Detect which cell encompasses the target text, then output its [X, Y] center coordinate. 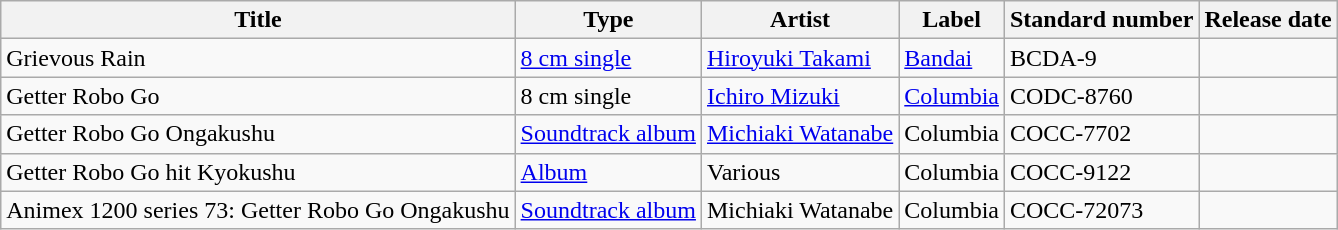
Bandai [952, 58]
Various [800, 172]
Album [608, 172]
Title [258, 20]
Hiroyuki Takami [800, 58]
Animex 1200 series 73: Getter Robo Go Ongakushu [258, 210]
Getter Robo Go [258, 96]
COCC-7702 [1101, 134]
Label [952, 20]
Ichiro Mizuki [800, 96]
Getter Robo Go Ongakushu [258, 134]
BCDA-9 [1101, 58]
Standard number [1101, 20]
Getter Robo Go hit Kyokushu [258, 172]
Artist [800, 20]
COCC-9122 [1101, 172]
COCC-72073 [1101, 210]
CODC-8760 [1101, 96]
Grievous Rain [258, 58]
Type [608, 20]
Release date [1268, 20]
